Return the (x, y) coordinate for the center point of the cell that contains the specified text.  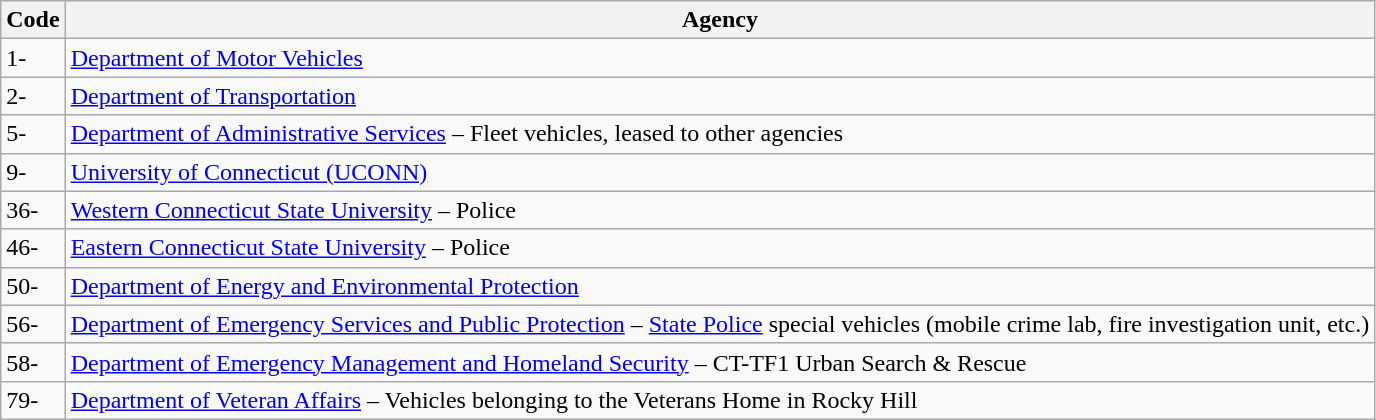
5- (33, 134)
Department of Motor Vehicles (720, 58)
1- (33, 58)
Department of Transportation (720, 96)
Department of Administrative Services – Fleet vehicles, leased to other agencies (720, 134)
79- (33, 400)
Department of Energy and Environmental Protection (720, 286)
58- (33, 362)
46- (33, 248)
Department of Emergency Management and Homeland Security – CT-TF1 Urban Search & Rescue (720, 362)
2- (33, 96)
9- (33, 172)
Western Connecticut State University – Police (720, 210)
Agency (720, 20)
Department of Emergency Services and Public Protection – State Police special vehicles (mobile crime lab, fire investigation unit, etc.) (720, 324)
Department of Veteran Affairs – Vehicles belonging to the Veterans Home in Rocky Hill (720, 400)
Eastern Connecticut State University – Police (720, 248)
50- (33, 286)
36- (33, 210)
University of Connecticut (UCONN) (720, 172)
Code (33, 20)
56- (33, 324)
